Determine the (X, Y) coordinate at the center of the cell enclosing the given text.  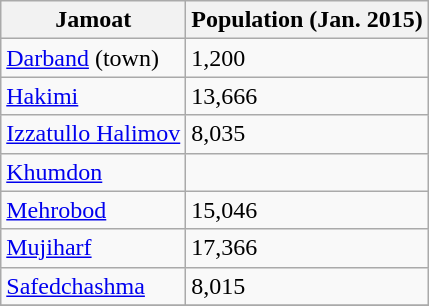
8,035 (307, 134)
Darband (town) (94, 58)
Izzatullo Halimov (94, 134)
17,366 (307, 248)
15,046 (307, 210)
Hakimi (94, 96)
Mujiharf (94, 248)
Mehrobod (94, 210)
1,200 (307, 58)
Jamoat (94, 20)
13,666 (307, 96)
Khumdon (94, 172)
8,015 (307, 286)
Population (Jan. 2015) (307, 20)
Safedchashma (94, 286)
